Scan for the cell matching the given text and deliver its (X, Y) coordinate at center. 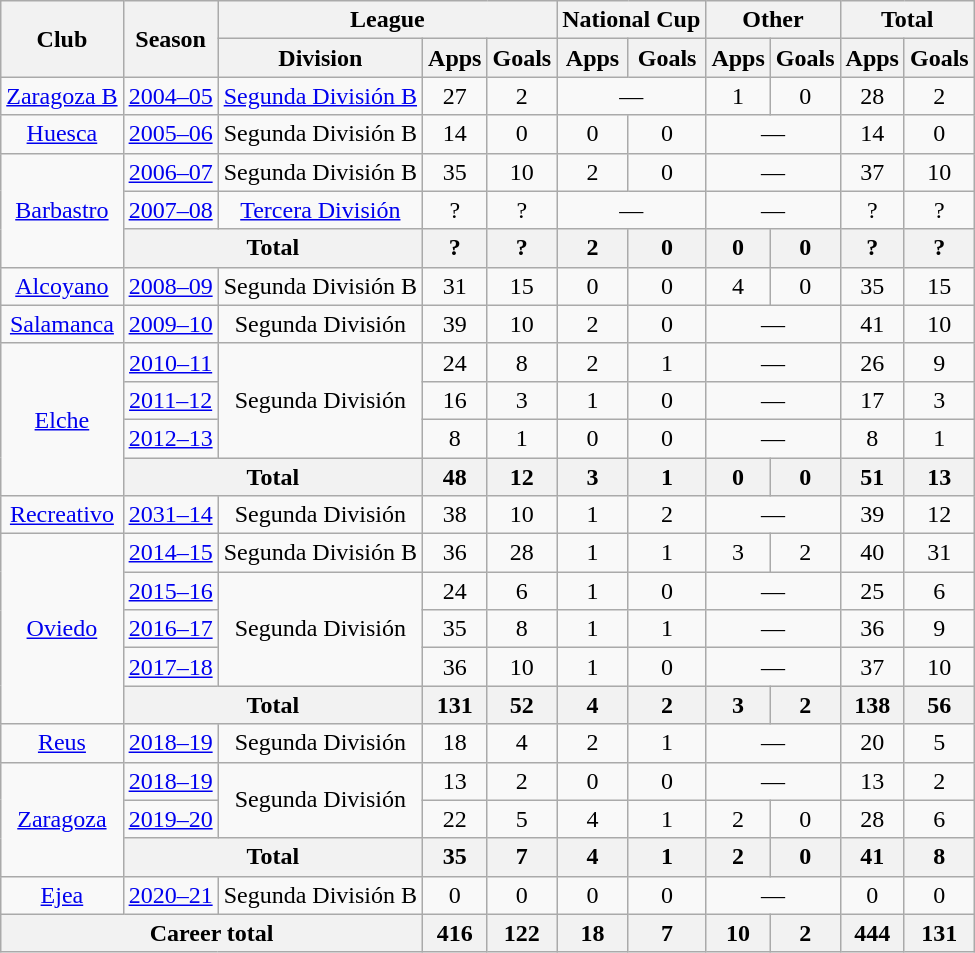
2007–08 (170, 210)
Huesca (62, 134)
Career total (212, 933)
2017–18 (170, 667)
416 (455, 933)
2005–06 (170, 134)
2031–14 (170, 515)
Season (170, 39)
Zaragoza B (62, 96)
40 (872, 553)
26 (872, 362)
16 (455, 400)
Oviedo (62, 629)
2019–20 (170, 819)
2006–07 (170, 172)
Other (773, 20)
122 (522, 933)
Alcoyano (62, 286)
Reus (62, 743)
444 (872, 933)
2014–15 (170, 553)
2010–11 (170, 362)
Salamanca (62, 324)
League (388, 20)
Ejea (62, 895)
52 (522, 705)
25 (872, 591)
48 (455, 477)
2004–05 (170, 96)
Elche (62, 419)
2012–13 (170, 438)
2015–16 (170, 591)
2008–09 (170, 286)
2011–12 (170, 400)
17 (872, 400)
22 (455, 819)
51 (872, 477)
Zaragoza (62, 819)
2009–10 (170, 324)
20 (872, 743)
Tercera División (320, 210)
27 (455, 96)
56 (939, 705)
2020–21 (170, 895)
138 (872, 705)
National Cup (632, 20)
Barbastro (62, 210)
2016–17 (170, 629)
Club (62, 39)
Recreativo (62, 515)
Division (320, 58)
38 (455, 515)
